Extract the [x, y] coordinate from the center of the cell holding the provided text.  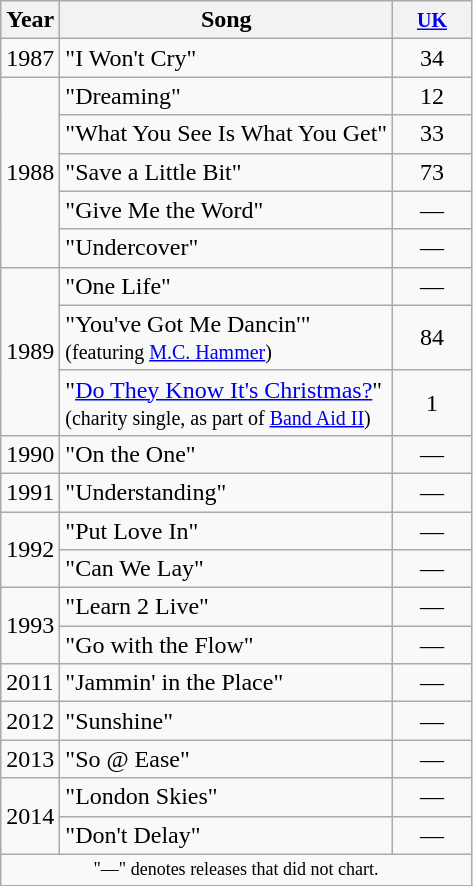
1990 [30, 454]
Song [226, 20]
"Give Me the Word" [226, 210]
33 [432, 134]
12 [432, 96]
84 [432, 338]
"On the One" [226, 454]
1993 [30, 626]
34 [432, 58]
2012 [30, 721]
"Put Love In" [226, 531]
"One Life" [226, 286]
"Undercover" [226, 248]
1992 [30, 550]
"Go with the Flow" [226, 645]
1988 [30, 172]
2011 [30, 683]
"—" denotes releases that did not chart. [236, 870]
"Don't Delay" [226, 835]
"Dreaming" [226, 96]
"You've Got Me Dancin'" (featuring M.C. Hammer) [226, 338]
1991 [30, 492]
UK [432, 20]
"Can We Lay" [226, 569]
"London Skies" [226, 797]
"So @ Ease" [226, 759]
"Save a Little Bit" [226, 172]
Year [30, 20]
2014 [30, 816]
1 [432, 402]
"Jammin' in the Place" [226, 683]
2013 [30, 759]
"Understanding" [226, 492]
"I Won't Cry" [226, 58]
"Learn 2 Live" [226, 607]
"Do They Know It's Christmas?" (charity single, as part of Band Aid II) [226, 402]
73 [432, 172]
1989 [30, 351]
"Sunshine" [226, 721]
"What You See Is What You Get" [226, 134]
1987 [30, 58]
